Determine the [x, y] coordinate at the center of the cell enclosing the given text.  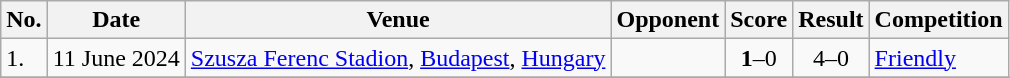
11 June 2024 [116, 58]
Venue [398, 20]
4–0 [831, 58]
1–0 [759, 58]
Date [116, 20]
Score [759, 20]
Opponent [668, 20]
Result [831, 20]
Competition [938, 20]
1. [24, 58]
No. [24, 20]
Friendly [938, 58]
Szusza Ferenc Stadion, Budapest, Hungary [398, 58]
